Scan for the cell matching the given text and deliver its [x, y] coordinate at center. 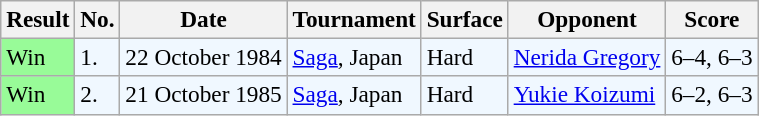
6–2, 6–3 [712, 95]
Surface [464, 19]
21 October 1985 [204, 95]
Date [204, 19]
22 October 1984 [204, 57]
No. [98, 19]
Tournament [354, 19]
Score [712, 19]
1. [98, 57]
Opponent [586, 19]
Nerida Gregory [586, 57]
Result [38, 19]
6–4, 6–3 [712, 57]
2. [98, 95]
Yukie Koizumi [586, 95]
